Search for the cell housing the specified text and yield its [x, y] center coordinate. 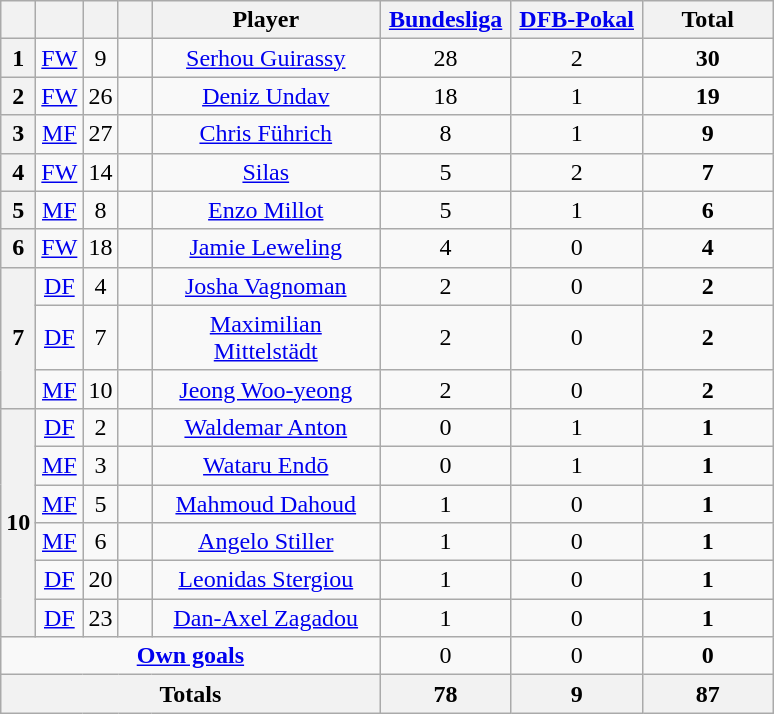
26 [100, 96]
19 [708, 96]
30 [708, 58]
Dan-Axel Zagadou [266, 618]
Leonidas Stergiou [266, 580]
Maximilian Mittelstädt [266, 338]
Wataru Endō [266, 465]
28 [446, 58]
Totals [190, 694]
Deniz Undav [266, 96]
Silas [266, 172]
78 [446, 694]
20 [100, 580]
14 [100, 172]
27 [100, 134]
Chris Führich [266, 134]
Waldemar Anton [266, 427]
Josha Vagnoman [266, 286]
Jamie Leweling [266, 248]
Enzo Millot [266, 210]
Own goals [190, 656]
87 [708, 694]
Total [708, 20]
Angelo Stiller [266, 542]
Jeong Woo-yeong [266, 389]
Serhou Guirassy [266, 58]
Bundesliga [446, 20]
23 [100, 618]
Mahmoud Dahoud [266, 503]
Player [266, 20]
DFB-Pokal [576, 20]
